Scan for the cell matching the given text and deliver its [X, Y] coordinate at center. 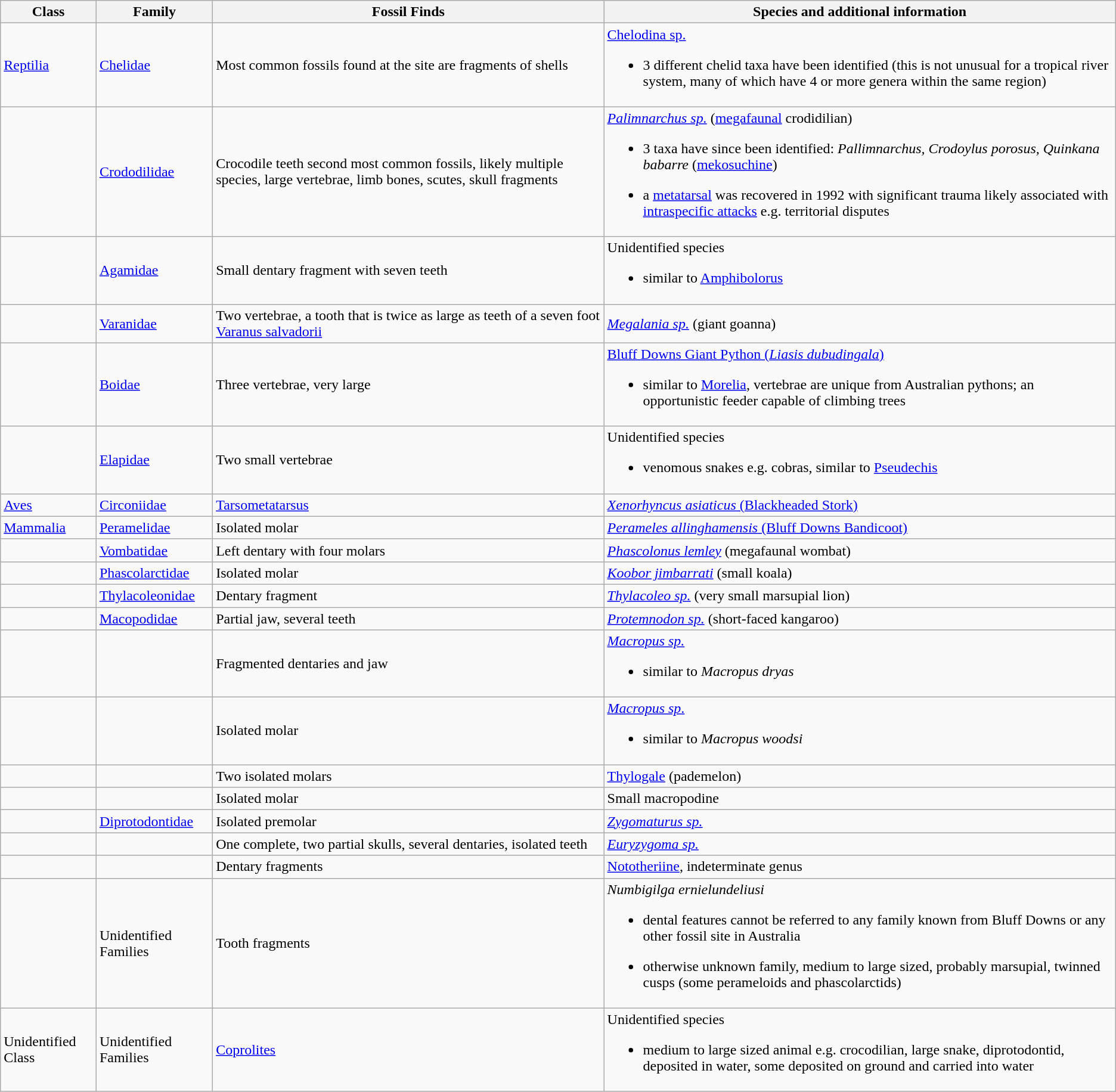
One complete, two partial skulls, several dentaries, isolated teeth [408, 844]
Dentary fragment [408, 595]
Euryzygoma sp. [860, 844]
Small macropodine [860, 799]
Coprolites [408, 1050]
Unidentified Class [49, 1050]
Two vertebrae, a tooth that is twice as large as teeth of a seven foot Varanus salvadorii [408, 323]
Nototheriine, indeterminate genus [860, 867]
Fragmented dentaries and jaw [408, 664]
Macopodidae [154, 618]
Two small vertebrae [408, 460]
Megalania sp. (giant goanna) [860, 323]
Thylogale (pademelon) [860, 776]
Mammalia [49, 528]
Crocodile teeth second most common fossils, likely multiple species, large vertebrae, limb bones, scutes, skull fragments [408, 172]
Reptilia [49, 65]
Koobor jimbarrati (small koala) [860, 573]
Diprotodontidae [154, 821]
Family [154, 12]
Elapidae [154, 460]
Dentary fragments [408, 867]
Species and additional information [860, 12]
Thylacoleonidae [154, 595]
Tarsometatarsus [408, 505]
Xenorhyncus asiaticus (Blackheaded Stork) [860, 505]
Aves [49, 505]
Tooth fragments [408, 943]
Peramelidae [154, 528]
Vombatidae [154, 550]
Unidentified speciesvenomous snakes e.g. cobras, similar to Pseudechis [860, 460]
Varanidae [154, 323]
Left dentary with four molars [408, 550]
Zygomaturus sp. [860, 821]
Thylacoleo sp. (very small marsupial lion) [860, 595]
Phascolarctidae [154, 573]
Two isolated molars [408, 776]
Crododilidae [154, 172]
Small dentary fragment with seven teeth [408, 271]
Perameles allinghamensis (Bluff Downs Bandicoot) [860, 528]
Most common fossils found at the site are fragments of shells [408, 65]
Unidentified speciessimilar to Amphibolorus [860, 271]
Three vertebrae, very large [408, 384]
Isolated premolar [408, 821]
Macropus sp.similar to Macropus woodsi [860, 731]
Chelidae [154, 65]
Protemnodon sp. (short-faced kangaroo) [860, 618]
Fossil Finds [408, 12]
Agamidae [154, 271]
Macropus sp.similar to Macropus dryas [860, 664]
Boidae [154, 384]
Circoniidae [154, 505]
Partial jaw, several teeth [408, 618]
Phascolonus lemley (megafaunal wombat) [860, 550]
Class [49, 12]
